From the cell containing the given text, extract its center point as (X, Y) coordinate. 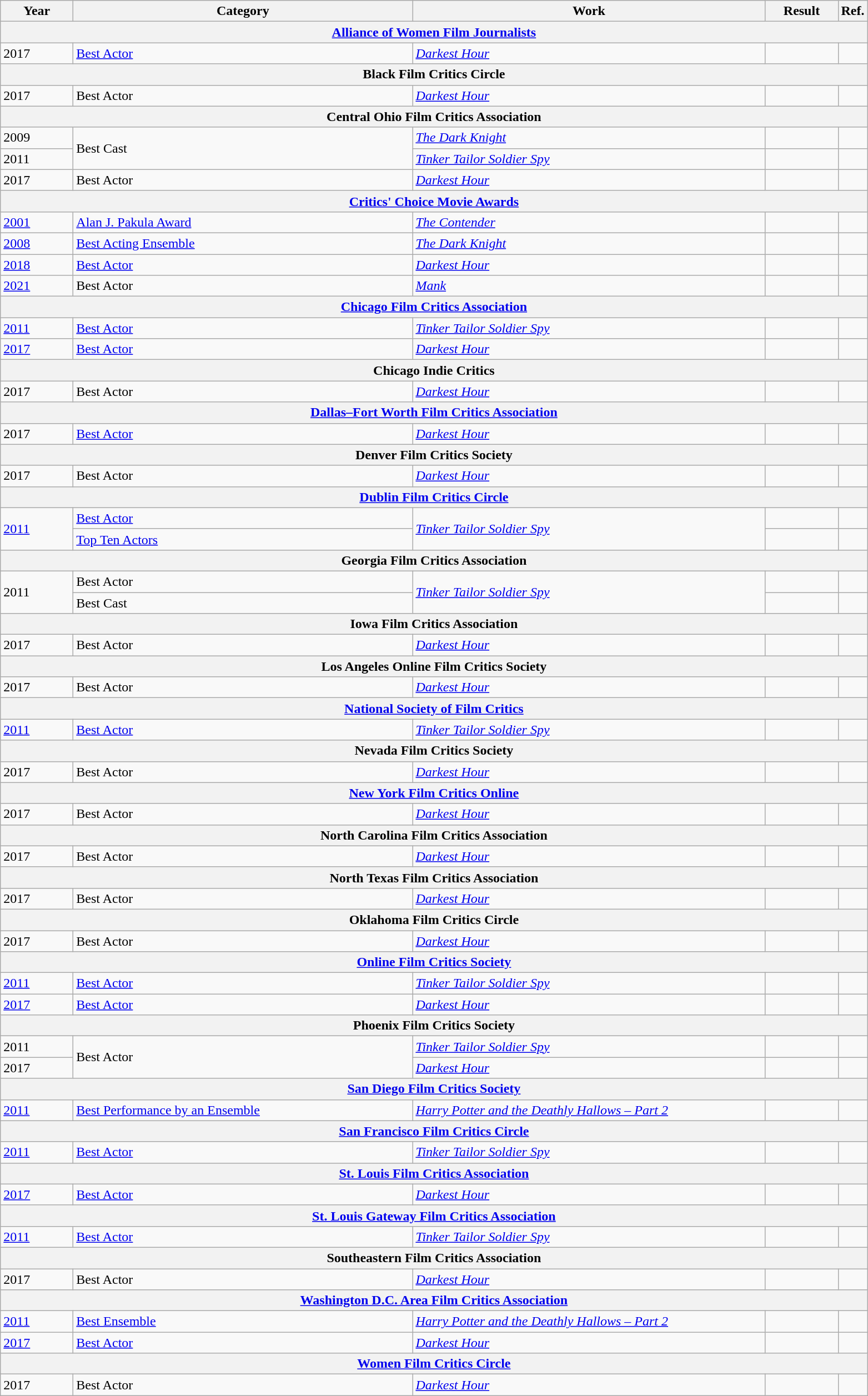
Dublin Film Critics Circle (434, 497)
New York Film Critics Online (434, 793)
Alliance of Women Film Journalists (434, 32)
North Texas Film Critics Association (434, 877)
2009 (37, 138)
Southeastern Film Critics Association (434, 1258)
St. Louis Film Critics Association (434, 1173)
Best Acting Ensemble (243, 243)
Online Film Critics Society (434, 962)
Alan J. Pakula Award (243, 222)
Oklahoma Film Critics Circle (434, 920)
Iowa Film Critics Association (434, 624)
Category (243, 11)
San Francisco Film Critics Circle (434, 1131)
Work (589, 11)
Los Angeles Online Film Critics Society (434, 666)
Mank (589, 286)
Central Ohio Film Critics Association (434, 117)
Black Film Critics Circle (434, 74)
Best Performance by an Ensemble (243, 1110)
Year (37, 11)
Chicago Film Critics Association (434, 307)
Top Ten Actors (243, 539)
Ref. (853, 11)
Chicago Indie Critics (434, 370)
2001 (37, 222)
Nevada Film Critics Society (434, 751)
St. Louis Gateway Film Critics Association (434, 1216)
Best Ensemble (243, 1322)
Dallas–Fort Worth Film Critics Association (434, 413)
Women Film Critics Circle (434, 1364)
Result (802, 11)
National Society of Film Critics (434, 709)
Critics' Choice Movie Awards (434, 201)
Washington D.C. Area Film Critics Association (434, 1300)
San Diego Film Critics Society (434, 1089)
2008 (37, 243)
North Carolina Film Critics Association (434, 835)
2021 (37, 286)
Denver Film Critics Society (434, 455)
Phoenix Film Critics Society (434, 1026)
Georgia Film Critics Association (434, 560)
2018 (37, 265)
The Contender (589, 222)
